Return (x, y) of the center of cell containing provided text 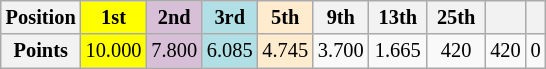
5th (285, 17)
9th (341, 17)
3rd (230, 17)
7.800 (174, 51)
6.085 (230, 51)
Points (41, 51)
3.700 (341, 51)
1st (114, 17)
13th (398, 17)
Position (41, 17)
4.745 (285, 51)
1.665 (398, 51)
2nd (174, 17)
10.000 (114, 51)
25th (456, 17)
0 (536, 51)
